Search for the cell housing the specified text and yield its (X, Y) center coordinate. 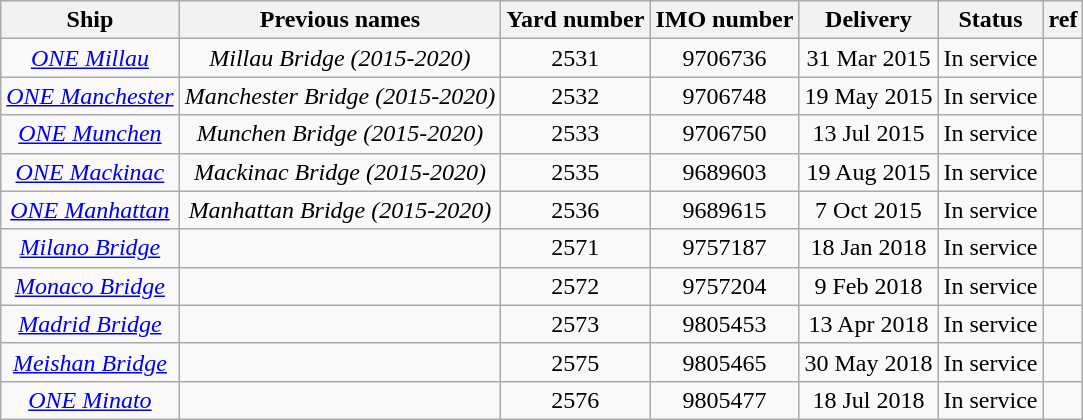
IMO number (724, 20)
Manhattan Bridge (2015-2020) (340, 210)
2573 (576, 324)
Ship (90, 20)
Status (990, 20)
9757204 (724, 286)
2575 (576, 362)
18 Jul 2018 (868, 400)
Yard number (576, 20)
2571 (576, 248)
Manchester Bridge (2015-2020) (340, 96)
ref (1063, 20)
9805477 (724, 400)
7 Oct 2015 (868, 210)
13 Jul 2015 (868, 134)
13 Apr 2018 (868, 324)
2536 (576, 210)
Mackinac Bridge (2015-2020) (340, 172)
30 May 2018 (868, 362)
Previous names (340, 20)
2576 (576, 400)
9 Feb 2018 (868, 286)
9757187 (724, 248)
Madrid Bridge (90, 324)
Millau Bridge (2015-2020) (340, 58)
9706736 (724, 58)
2572 (576, 286)
19 May 2015 (868, 96)
Munchen Bridge (2015-2020) (340, 134)
9706750 (724, 134)
Monaco Bridge (90, 286)
9805453 (724, 324)
2531 (576, 58)
Milano Bridge (90, 248)
9706748 (724, 96)
ONE Manhattan (90, 210)
ONE Millau (90, 58)
31 Mar 2015 (868, 58)
Meishan Bridge (90, 362)
9689615 (724, 210)
2532 (576, 96)
18 Jan 2018 (868, 248)
ONE Mackinac (90, 172)
2535 (576, 172)
Delivery (868, 20)
19 Aug 2015 (868, 172)
ONE Manchester (90, 96)
2533 (576, 134)
9805465 (724, 362)
ONE Minato (90, 400)
ONE Munchen (90, 134)
9689603 (724, 172)
